Detect which cell encompasses the target text, then output its [x, y] center coordinate. 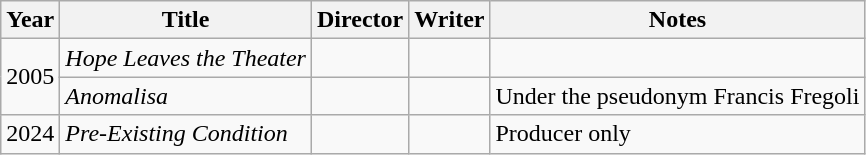
Title [186, 20]
Producer only [678, 134]
Anomalisa [186, 96]
2024 [30, 134]
Pre-Existing Condition [186, 134]
Director [360, 20]
Hope Leaves the Theater [186, 58]
Notes [678, 20]
2005 [30, 77]
Under the pseudonym Francis Fregoli [678, 96]
Year [30, 20]
Writer [450, 20]
